Identify which cell holds the provided text, then report its [X, Y] central coordinate. 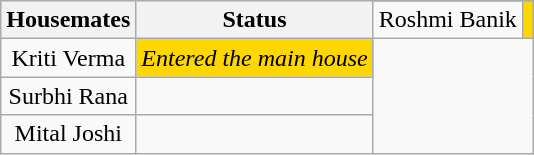
Kriti Verma [68, 58]
Entered the main house [254, 58]
Surbhi Rana [68, 96]
Mital Joshi [68, 134]
Housemates [68, 20]
Status [254, 20]
Roshmi Banik [448, 20]
